Detect which cell encompasses the target text, then output its [X, Y] center coordinate. 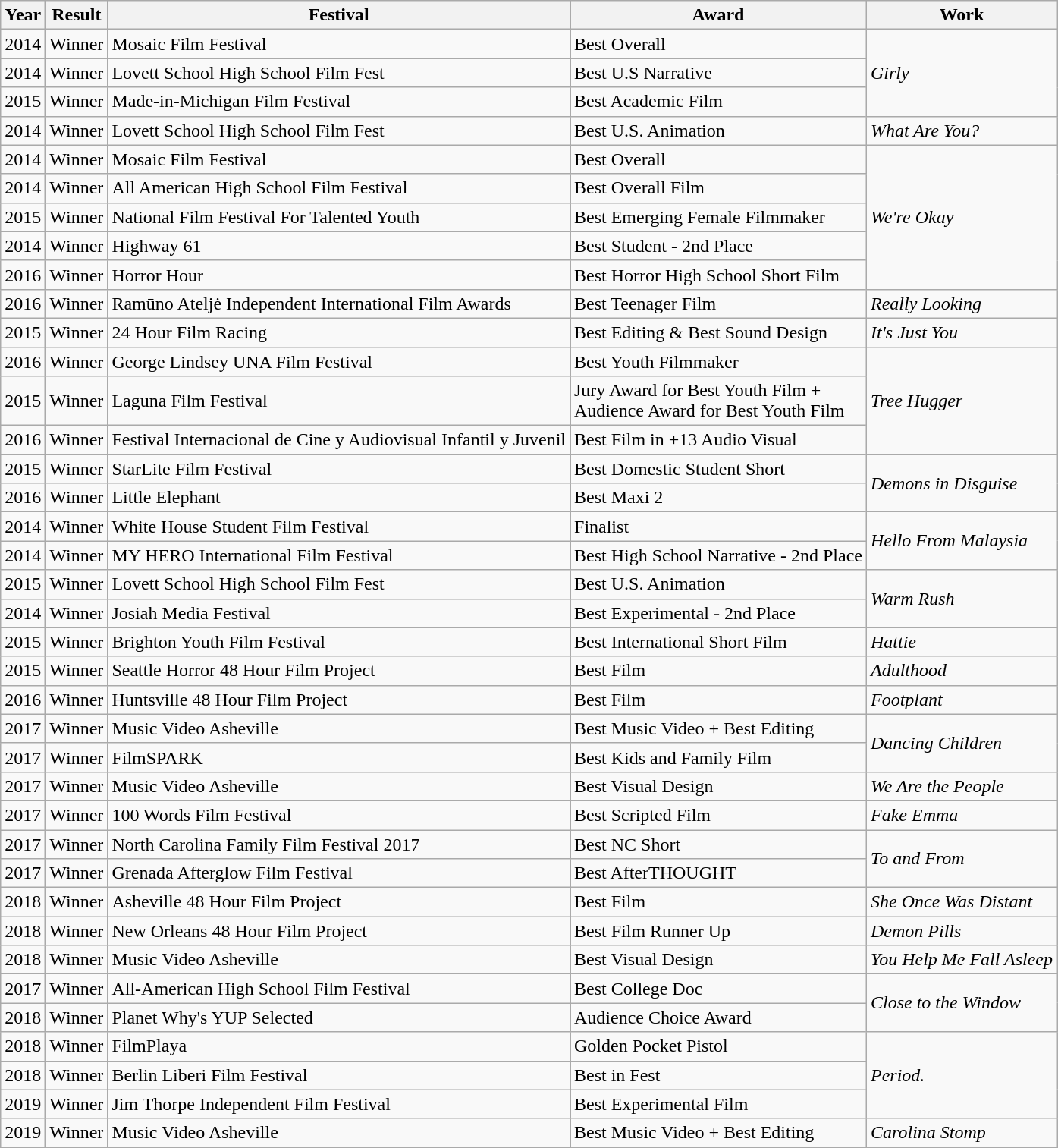
Best Editing & Best Sound Design [719, 332]
Best Kids and Family Film [719, 757]
Best Horror High School Short Film [719, 275]
New Orleans 48 Hour Film Project [339, 931]
Berlin Liberi Film Festival [339, 1075]
Best Film in +13 Audio Visual [719, 440]
Ramūno Ateljė Independent International Film Awards [339, 304]
National Film Festival For Talented Youth [339, 217]
You Help Me Fall Asleep [962, 960]
Best NC Short [719, 844]
Close to the Window [962, 1003]
Jury Award for Best Youth Film +Audience Award for Best Youth Film [719, 401]
Asheville 48 Hour Film Project [339, 902]
Highway 61 [339, 246]
North Carolina Family Film Festival 2017 [339, 844]
Festival [339, 15]
Jim Thorpe Independent Film Festival [339, 1104]
Grenada Afterglow Film Festival [339, 873]
George Lindsey UNA Film Festival [339, 362]
Best U.S Narrative [719, 73]
100 Words Film Festival [339, 815]
Best Overall Film [719, 188]
Best High School Narrative - 2nd Place [719, 555]
Dancing Children [962, 743]
Work [962, 15]
Made-in-Michigan Film Festival [339, 102]
Horror Hour [339, 275]
Warm Rush [962, 599]
Best Teenager Film [719, 304]
Little Elephant [339, 498]
StarLite Film Festival [339, 469]
Huntsville 48 Hour Film Project [339, 700]
Girly [962, 73]
Really Looking [962, 304]
Brighton Youth Film Festival [339, 642]
Best International Short Film [719, 642]
Best Student - 2nd Place [719, 246]
To and From [962, 859]
Best Experimental - 2nd Place [719, 613]
MY HERO International Film Festival [339, 555]
Hello From Malaysia [962, 541]
FilmPlaya [339, 1046]
Best AfterTHOUGHT [719, 873]
Footplant [962, 700]
What Are You? [962, 131]
We Are the People [962, 786]
Hattie [962, 642]
Best Scripted Film [719, 815]
Best Experimental Film [719, 1104]
All American High School Film Festival [339, 188]
All-American High School Film Festival [339, 989]
Year [23, 15]
Planet Why's YUP Selected [339, 1017]
We're Okay [962, 217]
Festival Internacional de Cine y Audiovisual Infantil y Juvenil [339, 440]
Demon Pills [962, 931]
Fake Emma [962, 815]
Tree Hugger [962, 401]
She Once Was Distant [962, 902]
Seattle Horror 48 Hour Film Project [339, 671]
Best College Doc [719, 989]
Audience Choice Award [719, 1017]
Adulthood [962, 671]
Best Academic Film [719, 102]
Best Domestic Student Short [719, 469]
Demons in Disguise [962, 483]
Best Film Runner Up [719, 931]
It's Just You [962, 332]
Best Emerging Female Filmmaker [719, 217]
Period. [962, 1075]
Golden Pocket Pistol [719, 1046]
White House Student Film Festival [339, 527]
Result [77, 15]
Josiah Media Festival [339, 613]
FilmSPARK [339, 757]
Award [719, 15]
Finalist [719, 527]
Best in Fest [719, 1075]
Laguna Film Festival [339, 401]
Best Maxi 2 [719, 498]
24 Hour Film Racing [339, 332]
Carolina Stomp [962, 1133]
Best Youth Filmmaker [719, 362]
